For the text-containing cell, return its midpoint in [X, Y] coordinate format. 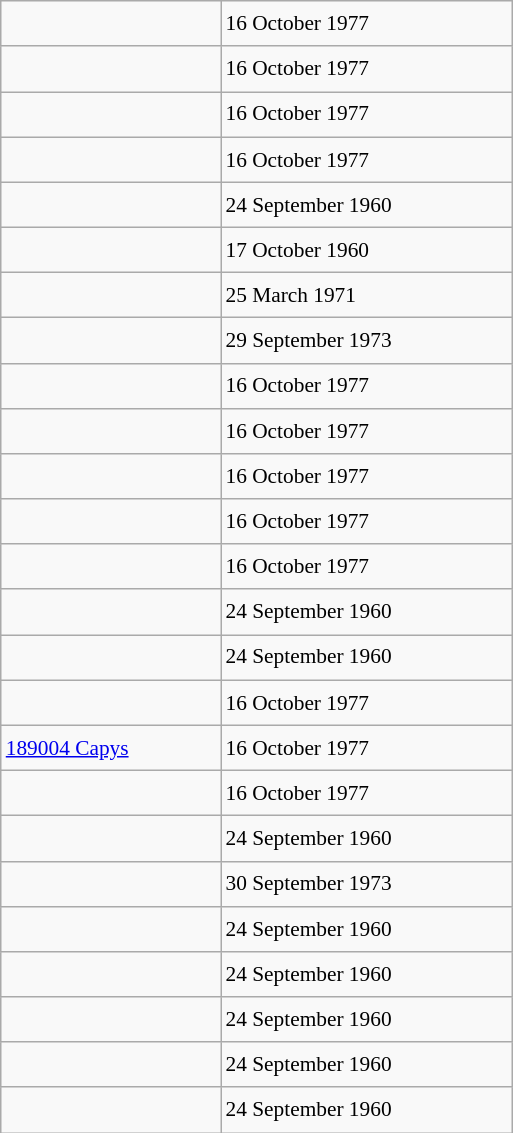
30 September 1973 [366, 884]
189004 Capys [111, 748]
17 October 1960 [366, 250]
25 March 1971 [366, 296]
29 September 1973 [366, 340]
